From the cell containing the given text, extract its center point as (X, Y) coordinate. 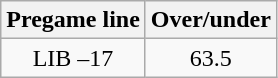
Over/under (210, 20)
Pregame line (74, 20)
LIB –17 (74, 58)
63.5 (210, 58)
